Provide the (X, Y) coordinate of the cell's center where the given text is located.  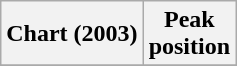
Chart (2003) (72, 34)
Peakposition (189, 34)
